Scan for the cell matching the given text and deliver its (X, Y) coordinate at center. 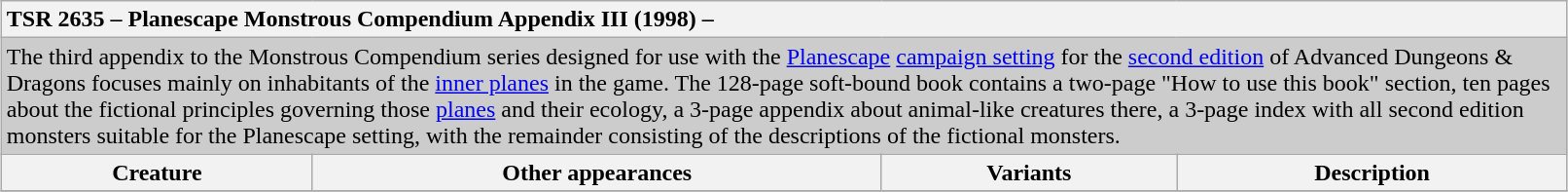
Variants (1029, 173)
Creature (157, 173)
TSR 2635 – Planescape Monstrous Compendium Appendix III (1998) – (784, 19)
Description (1372, 173)
Other appearances (597, 173)
